Return the [X, Y] coordinate for the center point of the cell that contains the specified text.  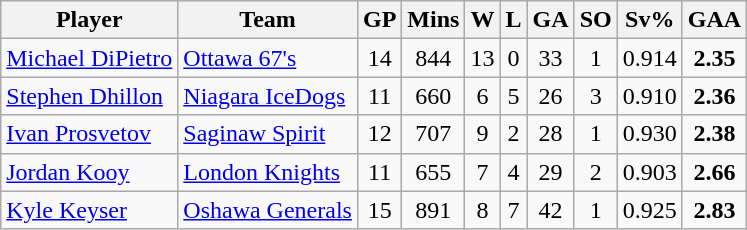
L [514, 20]
Ottawa 67's [268, 58]
Player [90, 20]
0.930 [650, 134]
Team [268, 20]
Oshawa Generals [268, 210]
655 [434, 172]
SO [596, 20]
3 [596, 96]
8 [482, 210]
14 [379, 58]
W [482, 20]
0.925 [650, 210]
Saginaw Spirit [268, 134]
6 [482, 96]
Michael DiPietro [90, 58]
42 [550, 210]
28 [550, 134]
9 [482, 134]
4 [514, 172]
Niagara IceDogs [268, 96]
660 [434, 96]
0.914 [650, 58]
15 [379, 210]
2.35 [714, 58]
2.83 [714, 210]
0 [514, 58]
2.66 [714, 172]
Mins [434, 20]
Kyle Keyser [90, 210]
891 [434, 210]
Ivan Prosvetov [90, 134]
0.910 [650, 96]
13 [482, 58]
Jordan Kooy [90, 172]
London Knights [268, 172]
2.36 [714, 96]
29 [550, 172]
GA [550, 20]
26 [550, 96]
0.903 [650, 172]
Stephen Dhillon [90, 96]
12 [379, 134]
GAA [714, 20]
5 [514, 96]
Sv% [650, 20]
844 [434, 58]
GP [379, 20]
707 [434, 134]
2.38 [714, 134]
33 [550, 58]
